From the cell containing the given text, extract its center point as [x, y] coordinate. 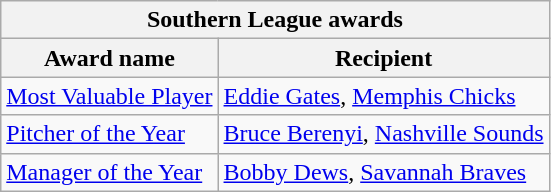
Most Valuable Player [110, 96]
Bruce Berenyi, Nashville Sounds [384, 134]
Southern League awards [275, 20]
Manager of the Year [110, 172]
Recipient [384, 58]
Pitcher of the Year [110, 134]
Eddie Gates, Memphis Chicks [384, 96]
Award name [110, 58]
Bobby Dews, Savannah Braves [384, 172]
